Extract the (x, y) coordinate from the center of the cell holding the provided text.  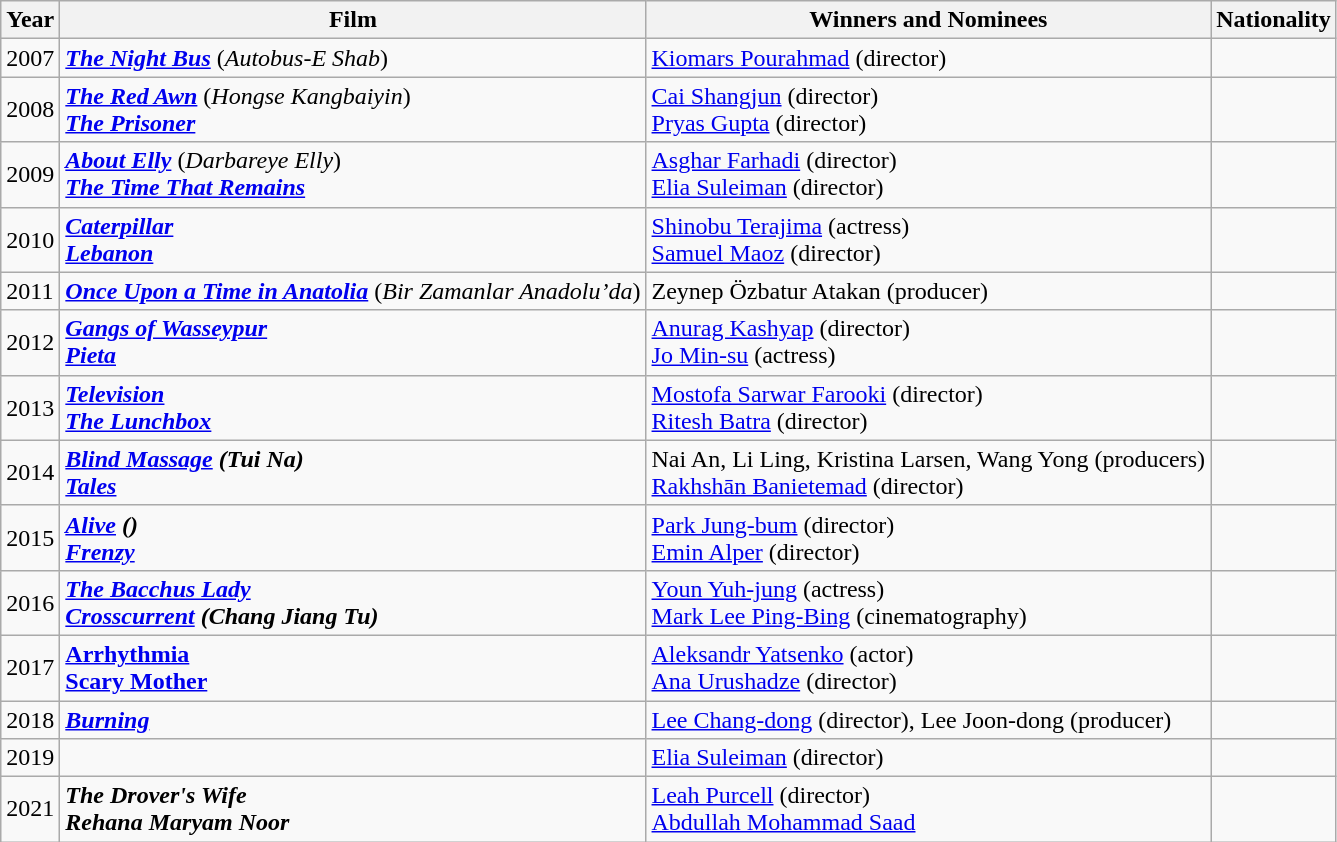
2010 (30, 240)
2016 (30, 602)
The Drover's Wife Rehana Maryam Noor (353, 810)
Gangs of WasseypurPieta (353, 342)
Nationality (1274, 20)
2012 (30, 342)
2017 (30, 668)
Alive ()Frenzy (353, 538)
Mostofa Sarwar Farooki (director)Ritesh Batra (director) (928, 408)
Winners and Nominees (928, 20)
2018 (30, 719)
TelevisionThe Lunchbox (353, 408)
ArrhythmiaScary Mother (353, 668)
2019 (30, 758)
Kiomars Pourahmad (director) (928, 58)
Asghar Farhadi (director)Elia Suleiman (director) (928, 174)
Elia Suleiman (director) (928, 758)
Cai Shangjun (director)Pryas Gupta (director) (928, 110)
Nai An, Li Ling, Kristina Larsen, Wang Yong (producers)Rakhshān Banietemad (director) (928, 472)
Leah Purcell (director)Abdullah Mohammad Saad (928, 810)
2015 (30, 538)
2007 (30, 58)
Shinobu Terajima (actress)Samuel Maoz (director) (928, 240)
2021 (30, 810)
The Night Bus (Autobus-E Shab) (353, 58)
2014 (30, 472)
Zeynep Özbatur Atakan (producer) (928, 291)
Blind Massage (Tui Na)Tales (353, 472)
Anurag Kashyap (director)Jo Min-su (actress) (928, 342)
CaterpillarLebanon (353, 240)
2011 (30, 291)
2008 (30, 110)
Park Jung-bum (director)Emin Alper (director) (928, 538)
2009 (30, 174)
The Bacchus LadyCrosscurrent (Chang Jiang Tu) (353, 602)
The Red Awn (Hongse Kangbaiyin)The Prisoner (353, 110)
Aleksandr Yatsenko (actor)Ana Urushadze (director) (928, 668)
Burning (353, 719)
Film (353, 20)
Lee Chang-dong (director), Lee Joon-dong (producer) (928, 719)
Once Upon a Time in Anatolia (Bir Zamanlar Anadolu’da) (353, 291)
2013 (30, 408)
About Elly (Darbareye Elly)The Time That Remains (353, 174)
Year (30, 20)
Youn Yuh-jung (actress)Mark Lee Ping-Bing (cinematography) (928, 602)
